Determine the (x, y) coordinate at the center of the cell enclosing the given text.  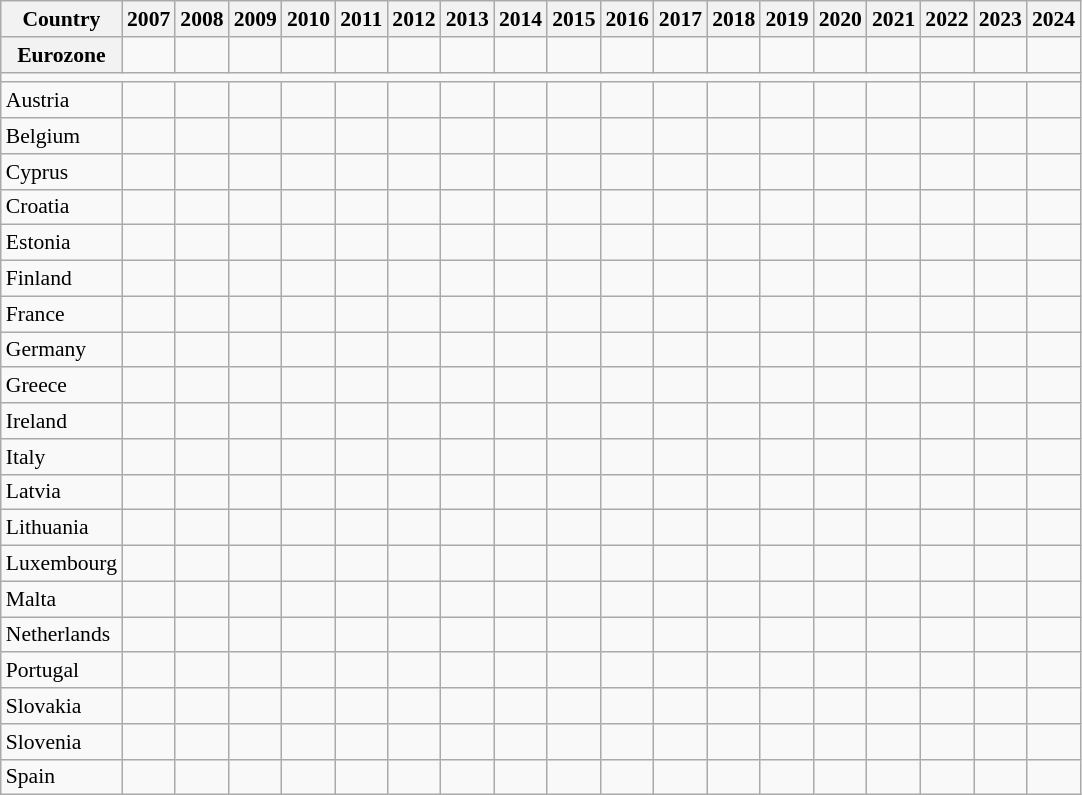
Latvia (62, 492)
2011 (361, 19)
Country (62, 19)
Lithuania (62, 528)
Belgium (62, 136)
2020 (840, 19)
Slovenia (62, 742)
Finland (62, 279)
Estonia (62, 243)
Netherlands (62, 635)
2014 (520, 19)
France (62, 314)
2015 (574, 19)
Malta (62, 599)
Eurozone (62, 55)
2022 (946, 19)
Ireland (62, 421)
2008 (202, 19)
Croatia (62, 207)
2007 (148, 19)
Germany (62, 350)
2017 (680, 19)
Austria (62, 101)
2018 (734, 19)
Spain (62, 777)
2013 (468, 19)
Greece (62, 386)
2019 (786, 19)
2012 (414, 19)
Italy (62, 457)
Cyprus (62, 172)
2010 (308, 19)
2023 (1000, 19)
Portugal (62, 671)
2009 (256, 19)
2016 (626, 19)
Slovakia (62, 706)
2024 (1054, 19)
2021 (894, 19)
Luxembourg (62, 564)
